Detect which cell encompasses the target text, then output its [x, y] center coordinate. 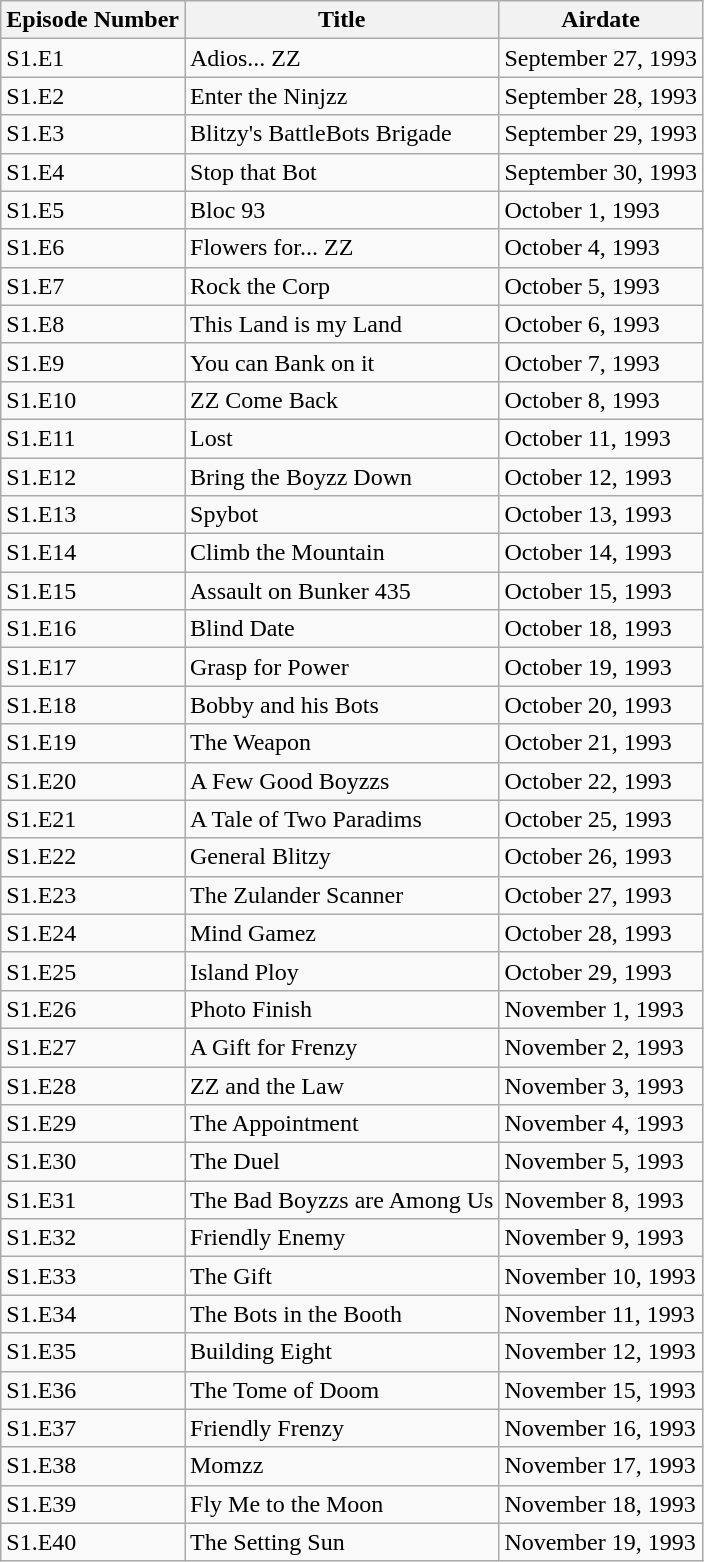
November 2, 1993 [601, 1047]
A Tale of Two Paradims [341, 819]
Friendly Frenzy [341, 1428]
The Bots in the Booth [341, 1314]
A Few Good Boyzzs [341, 781]
November 16, 1993 [601, 1428]
S1.E17 [93, 667]
S1.E6 [93, 248]
November 12, 1993 [601, 1352]
Bloc 93 [341, 210]
S1.E14 [93, 553]
Climb the Mountain [341, 553]
The Zulander Scanner [341, 895]
S1.E37 [93, 1428]
November 1, 1993 [601, 1009]
S1.E20 [93, 781]
S1.E35 [93, 1352]
The Gift [341, 1276]
S1.E18 [93, 705]
ZZ and the Law [341, 1085]
October 22, 1993 [601, 781]
S1.E27 [93, 1047]
S1.E23 [93, 895]
S1.E30 [93, 1162]
November 3, 1993 [601, 1085]
S1.E3 [93, 134]
Episode Number [93, 20]
Airdate [601, 20]
Rock the Corp [341, 286]
September 27, 1993 [601, 58]
Grasp for Power [341, 667]
S1.E32 [93, 1238]
S1.E19 [93, 743]
October 21, 1993 [601, 743]
S1.E28 [93, 1085]
S1.E12 [93, 477]
S1.E11 [93, 438]
Blitzy's BattleBots Brigade [341, 134]
S1.E22 [93, 857]
S1.E38 [93, 1466]
November 11, 1993 [601, 1314]
Assault on Bunker 435 [341, 591]
October 20, 1993 [601, 705]
Friendly Enemy [341, 1238]
November 8, 1993 [601, 1200]
September 28, 1993 [601, 96]
Lost [341, 438]
S1.E1 [93, 58]
October 13, 1993 [601, 515]
The Bad Boyzzs are Among Us [341, 1200]
S1.E40 [93, 1542]
Photo Finish [341, 1009]
General Blitzy [341, 857]
October 27, 1993 [601, 895]
You can Bank on it [341, 362]
Title [341, 20]
November 9, 1993 [601, 1238]
October 11, 1993 [601, 438]
The Weapon [341, 743]
S1.E9 [93, 362]
September 29, 1993 [601, 134]
S1.E21 [93, 819]
The Appointment [341, 1124]
October 12, 1993 [601, 477]
A Gift for Frenzy [341, 1047]
S1.E29 [93, 1124]
S1.E34 [93, 1314]
September 30, 1993 [601, 172]
October 8, 1993 [601, 400]
November 19, 1993 [601, 1542]
October 1, 1993 [601, 210]
November 18, 1993 [601, 1504]
S1.E25 [93, 971]
S1.E4 [93, 172]
Flowers for... ZZ [341, 248]
Momzz [341, 1466]
October 26, 1993 [601, 857]
S1.E5 [93, 210]
October 29, 1993 [601, 971]
The Setting Sun [341, 1542]
November 4, 1993 [601, 1124]
Building Eight [341, 1352]
S1.E8 [93, 324]
October 25, 1993 [601, 819]
Bobby and his Bots [341, 705]
Spybot [341, 515]
S1.E13 [93, 515]
S1.E33 [93, 1276]
November 17, 1993 [601, 1466]
S1.E39 [93, 1504]
Bring the Boyzz Down [341, 477]
October 18, 1993 [601, 629]
October 28, 1993 [601, 933]
Stop that Bot [341, 172]
Blind Date [341, 629]
S1.E10 [93, 400]
This Land is my Land [341, 324]
S1.E7 [93, 286]
S1.E31 [93, 1200]
S1.E26 [93, 1009]
The Duel [341, 1162]
Mind Gamez [341, 933]
October 4, 1993 [601, 248]
Island Ploy [341, 971]
October 14, 1993 [601, 553]
S1.E15 [93, 591]
ZZ Come Back [341, 400]
November 10, 1993 [601, 1276]
October 15, 1993 [601, 591]
November 5, 1993 [601, 1162]
October 5, 1993 [601, 286]
S1.E16 [93, 629]
November 15, 1993 [601, 1390]
The Tome of Doom [341, 1390]
October 7, 1993 [601, 362]
S1.E24 [93, 933]
Adios... ZZ [341, 58]
S1.E36 [93, 1390]
Enter the Ninjzz [341, 96]
S1.E2 [93, 96]
Fly Me to the Moon [341, 1504]
October 19, 1993 [601, 667]
October 6, 1993 [601, 324]
